Extract the (x, y) coordinate from the center of the cell holding the provided text.  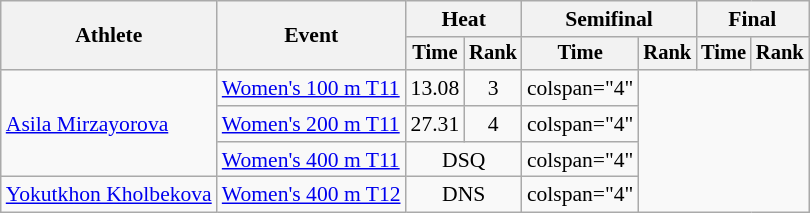
Asila Mirzayorova (109, 124)
Athlete (109, 36)
Semifinal (609, 19)
DNS (464, 195)
Heat (464, 19)
Women's 200 m T11 (312, 124)
4 (493, 124)
Final (752, 19)
Women's 400 m T12 (312, 195)
27.31 (436, 124)
3 (493, 88)
DSQ (464, 160)
Women's 400 m T11 (312, 160)
Women's 100 m T11 (312, 88)
Yokutkhon Kholbekova (109, 195)
13.08 (436, 88)
Event (312, 36)
